Detect which cell encompasses the target text, then output its [X, Y] center coordinate. 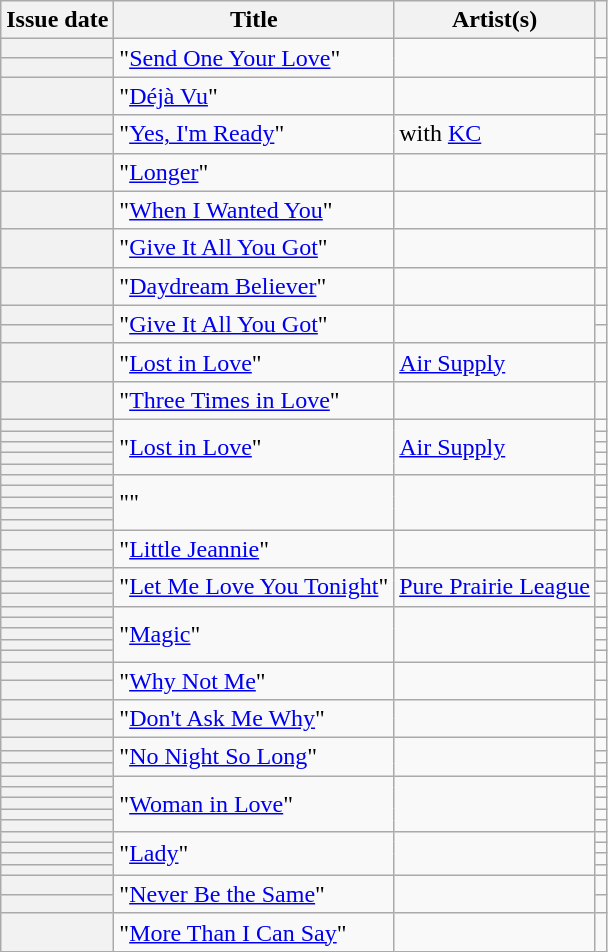
"Daydream Believer" [254, 286]
"Don't Ask Me Why" [254, 719]
"Déjà Vu" [254, 96]
"Magic" [254, 634]
"Why Not Me" [254, 681]
"Little Jeannie" [254, 549]
"Woman in Love" [254, 804]
"Send One Your Love" [254, 58]
"Three Times in Love" [254, 400]
Pure Prairie League [495, 587]
"Never Be the Same" [254, 894]
"Lady" [254, 853]
"No Night So Long" [254, 757]
"Longer" [254, 172]
"Yes, I'm Ready" [254, 134]
Artist(s) [495, 20]
Title [254, 20]
"More Than I Can Say" [254, 932]
"Let Me Love You Tonight" [254, 587]
"When I Wanted You" [254, 210]
with KC [495, 134]
Issue date [58, 20]
"" [254, 502]
